Detect which cell encompasses the target text, then output its [x, y] center coordinate. 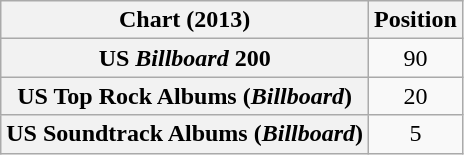
20 [416, 96]
US Soundtrack Albums (Billboard) [185, 134]
90 [416, 58]
US Billboard 200 [185, 58]
5 [416, 134]
Chart (2013) [185, 20]
Position [416, 20]
US Top Rock Albums (Billboard) [185, 96]
